Pinpoint the cell where the given text exists, returning its (x, y) midpoint coordinate. 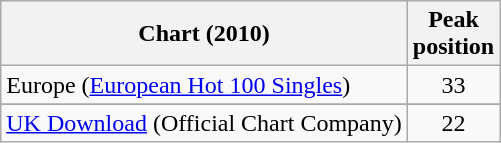
Chart (2010) (204, 34)
33 (453, 85)
Peakposition (453, 34)
22 (453, 123)
UK Download (Official Chart Company) (204, 123)
Europe (European Hot 100 Singles) (204, 85)
